Output the (x, y) coordinate of the center of the cell containing the given text.  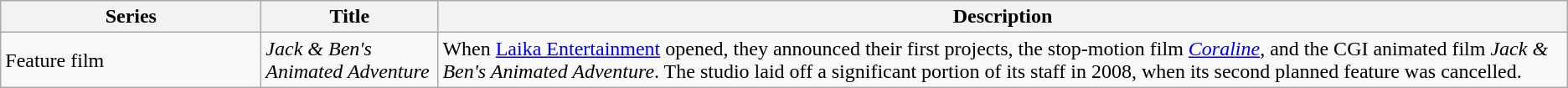
Feature film (131, 60)
Jack & Ben's Animated Adventure (350, 60)
Title (350, 17)
Series (131, 17)
Description (1003, 17)
